Locate the cell with the specified text and output its [X, Y] center coordinate. 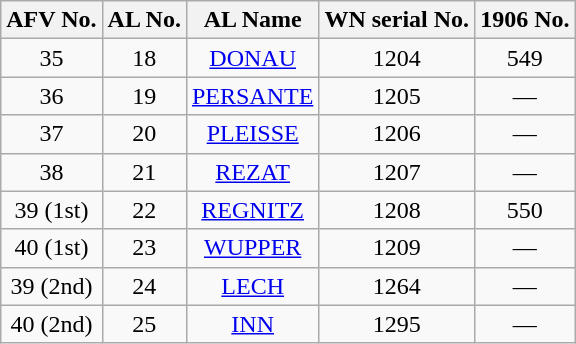
39 (2nd) [52, 286]
LECH [252, 286]
1206 [397, 134]
21 [144, 172]
AFV No. [52, 20]
22 [144, 210]
PERSANTE [252, 96]
37 [52, 134]
REZAT [252, 172]
39 (1st) [52, 210]
1264 [397, 286]
38 [52, 172]
AL Name [252, 20]
549 [525, 58]
1208 [397, 210]
20 [144, 134]
24 [144, 286]
PLEISSE [252, 134]
1204 [397, 58]
36 [52, 96]
WUPPER [252, 248]
1295 [397, 324]
1207 [397, 172]
WN serial No. [397, 20]
1205 [397, 96]
40 (2nd) [52, 324]
1906 No. [525, 20]
19 [144, 96]
18 [144, 58]
35 [52, 58]
40 (1st) [52, 248]
AL No. [144, 20]
INN [252, 324]
REGNITZ [252, 210]
1209 [397, 248]
DONAU [252, 58]
23 [144, 248]
550 [525, 210]
25 [144, 324]
